Detect which cell encompasses the target text, then output its (x, y) center coordinate. 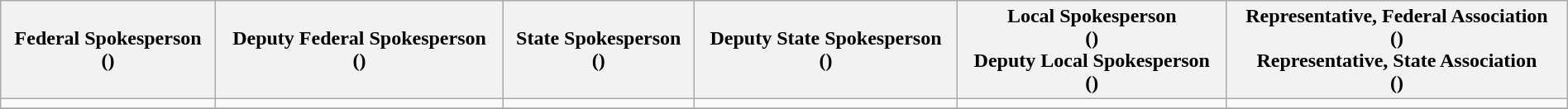
Deputy Federal Spokesperson() (359, 50)
Representative, Federal Association()Representative, State Association() (1398, 50)
Deputy State Spokesperson() (825, 50)
State Spokesperson() (599, 50)
Federal Spokesperson() (108, 50)
Local Spokesperson()Deputy Local Spokesperson() (1092, 50)
